For the text-containing cell, return its midpoint in (x, y) coordinate format. 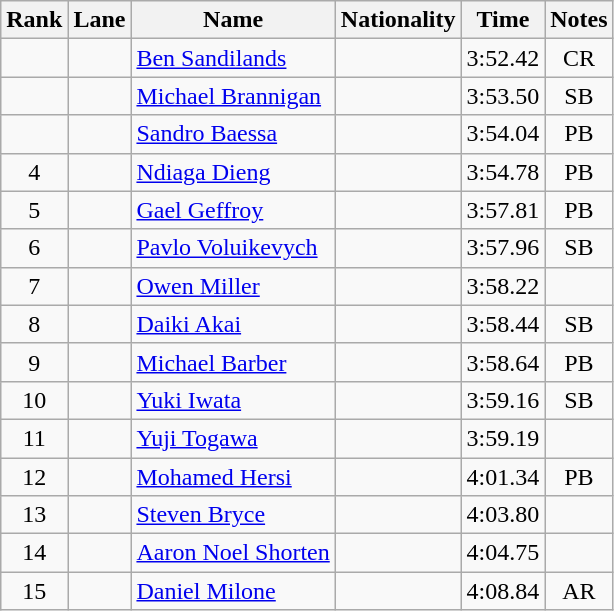
3:59.16 (503, 400)
Steven Bryce (233, 515)
Mohamed Hersi (233, 477)
6 (34, 248)
3:54.78 (503, 172)
Michael Brannigan (233, 96)
4:08.84 (503, 591)
10 (34, 400)
CR (579, 58)
7 (34, 286)
3:54.04 (503, 134)
4:03.80 (503, 515)
Daiki Akai (233, 324)
Name (233, 20)
9 (34, 362)
Yuki Iwata (233, 400)
4:04.75 (503, 553)
Michael Barber (233, 362)
3:57.81 (503, 210)
Aaron Noel Shorten (233, 553)
11 (34, 438)
3:59.19 (503, 438)
3:57.96 (503, 248)
3:58.44 (503, 324)
AR (579, 591)
Daniel Milone (233, 591)
Notes (579, 20)
Time (503, 20)
5 (34, 210)
Gael Geffroy (233, 210)
3:58.22 (503, 286)
Sandro Baessa (233, 134)
Ndiaga Dieng (233, 172)
Ben Sandilands (233, 58)
3:58.64 (503, 362)
15 (34, 591)
Nationality (398, 20)
3:53.50 (503, 96)
4 (34, 172)
4:01.34 (503, 477)
Yuji Togawa (233, 438)
8 (34, 324)
3:52.42 (503, 58)
Pavlo Voluikevych (233, 248)
13 (34, 515)
Rank (34, 20)
Lane (100, 20)
14 (34, 553)
12 (34, 477)
Owen Miller (233, 286)
